Locate the cell with the specified text and output its (X, Y) center coordinate. 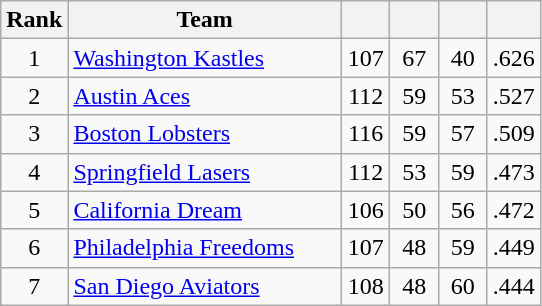
.449 (514, 248)
.473 (514, 172)
2 (34, 96)
50 (414, 210)
6 (34, 248)
.626 (514, 58)
4 (34, 172)
.527 (514, 96)
Washington Kastles (205, 58)
106 (366, 210)
116 (366, 134)
7 (34, 286)
Springfield Lasers (205, 172)
40 (464, 58)
Boston Lobsters (205, 134)
Austin Aces (205, 96)
56 (464, 210)
108 (366, 286)
57 (464, 134)
1 (34, 58)
San Diego Aviators (205, 286)
.472 (514, 210)
Team (205, 20)
3 (34, 134)
.444 (514, 286)
5 (34, 210)
Philadelphia Freedoms (205, 248)
.509 (514, 134)
California Dream (205, 210)
60 (464, 286)
Rank (34, 20)
67 (414, 58)
